Search for the cell housing the specified text and yield its [x, y] center coordinate. 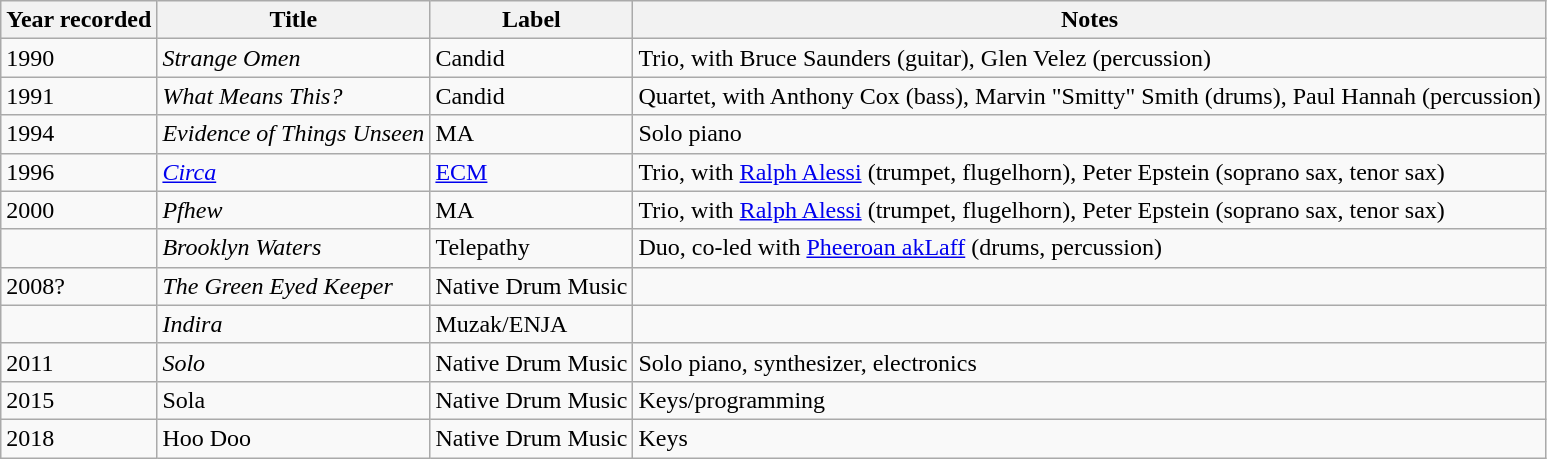
Telepathy [532, 248]
Evidence of Things Unseen [294, 134]
Indira [294, 324]
2008? [79, 286]
The Green Eyed Keeper [294, 286]
Solo piano, synthesizer, electronics [1090, 362]
2015 [79, 400]
1990 [79, 58]
ECM [532, 172]
2011 [79, 362]
Pfhew [294, 210]
1994 [79, 134]
Keys/programming [1090, 400]
Brooklyn Waters [294, 248]
Keys [1090, 438]
Hoo Doo [294, 438]
Strange Omen [294, 58]
Quartet, with Anthony Cox (bass), Marvin "Smitty" Smith (drums), Paul Hannah (percussion) [1090, 96]
Duo, co-led with Pheeroan akLaff (drums, percussion) [1090, 248]
Solo piano [1090, 134]
1996 [79, 172]
Muzak/ENJA [532, 324]
Notes [1090, 20]
What Means This? [294, 96]
Circa [294, 172]
Trio, with Bruce Saunders (guitar), Glen Velez (percussion) [1090, 58]
Solo [294, 362]
1991 [79, 96]
Title [294, 20]
2000 [79, 210]
Sola [294, 400]
2018 [79, 438]
Label [532, 20]
Year recorded [79, 20]
